Identify which cell holds the provided text, then report its (X, Y) central coordinate. 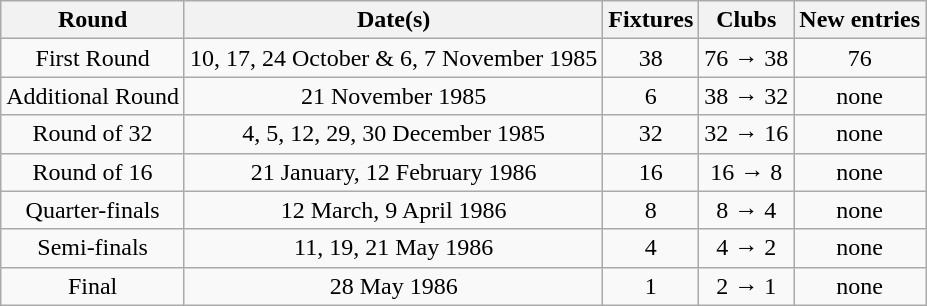
76 (860, 58)
Additional Round (93, 96)
First Round (93, 58)
Date(s) (393, 20)
Round of 32 (93, 134)
Quarter-finals (93, 210)
Final (93, 286)
28 May 1986 (393, 286)
8 (651, 210)
21 November 1985 (393, 96)
Round (93, 20)
12 March, 9 April 1986 (393, 210)
2 → 1 (746, 286)
Fixtures (651, 20)
16 (651, 172)
8 → 4 (746, 210)
New entries (860, 20)
1 (651, 286)
32 (651, 134)
Clubs (746, 20)
32 → 16 (746, 134)
16 → 8 (746, 172)
10, 17, 24 October & 6, 7 November 1985 (393, 58)
4 (651, 248)
Round of 16 (93, 172)
4 → 2 (746, 248)
38 → 32 (746, 96)
11, 19, 21 May 1986 (393, 248)
21 January, 12 February 1986 (393, 172)
76 → 38 (746, 58)
38 (651, 58)
6 (651, 96)
4, 5, 12, 29, 30 December 1985 (393, 134)
Semi-finals (93, 248)
